Detect which cell encompasses the target text, then output its [X, Y] center coordinate. 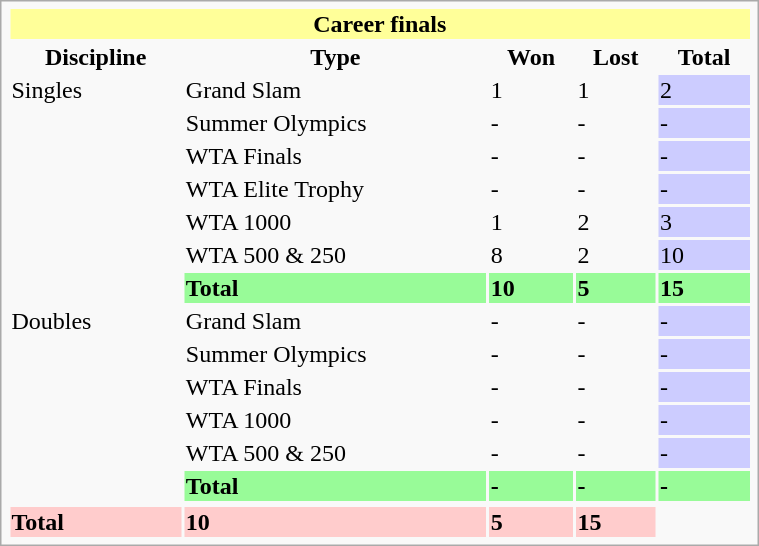
Doubles [96, 405]
Discipline [96, 57]
Type [335, 57]
3 [704, 222]
Won [531, 57]
8 [531, 255]
Career finals [380, 24]
WTA Elite Trophy [335, 189]
Lost [616, 57]
Singles [96, 189]
